Output the (X, Y) coordinate of the center of the cell containing the given text.  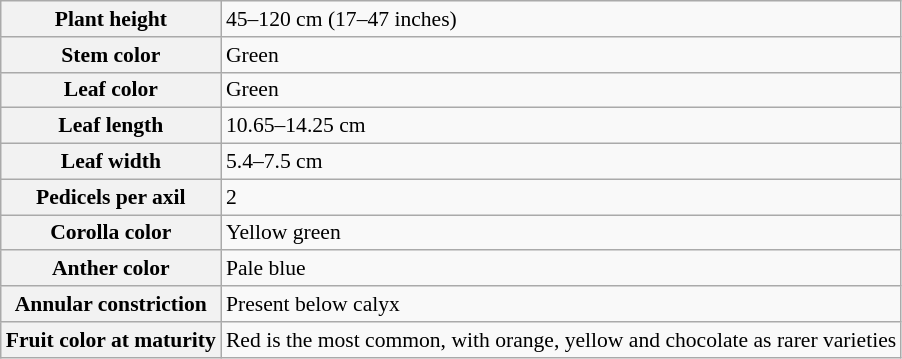
Corolla color (111, 233)
5.4–7.5 cm (561, 162)
Plant height (111, 19)
Anther color (111, 269)
Leaf width (111, 162)
Present below calyx (561, 304)
Pedicels per axil (111, 197)
2 (561, 197)
Leaf color (111, 90)
Stem color (111, 55)
10.65–14.25 cm (561, 126)
Leaf length (111, 126)
Annular constriction (111, 304)
Pale blue (561, 269)
45–120 cm (17–47 inches) (561, 19)
Fruit color at maturity (111, 340)
Red is the most common, with orange, yellow and chocolate as rarer varieties (561, 340)
Yellow green (561, 233)
